For the text-containing cell, return its midpoint in (X, Y) coordinate format. 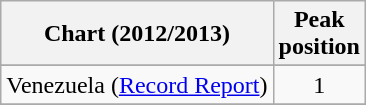
Venezuela (Record Report) (137, 85)
1 (319, 85)
Chart (2012/2013) (137, 34)
Peakposition (319, 34)
